For the text-containing cell, return its midpoint in (x, y) coordinate format. 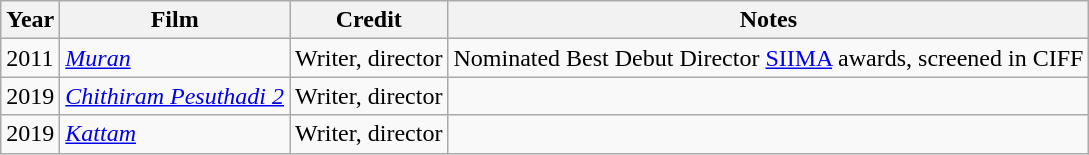
2011 (30, 58)
Kattam (175, 134)
Muran (175, 58)
Year (30, 20)
Credit (369, 20)
Notes (768, 20)
Chithiram Pesuthadi 2 (175, 96)
Film (175, 20)
Nominated Best Debut Director SIIMA awards, screened in CIFF (768, 58)
